Locate the cell with the specified text and output its [x, y] center coordinate. 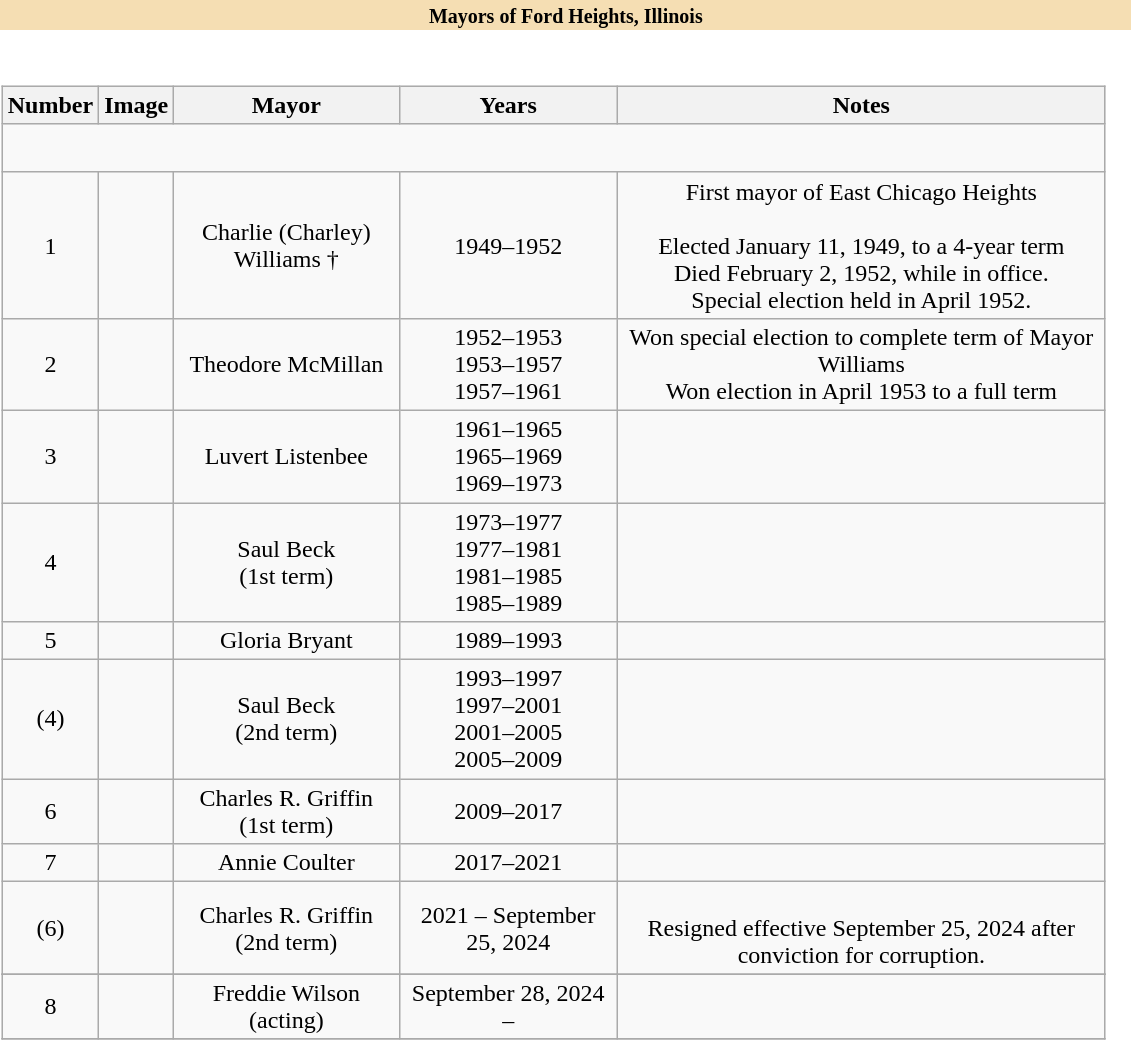
1993–1997 1997–2001 2001–2005 2005–2009 [508, 720]
7 [50, 863]
5 [50, 641]
(4) [50, 720]
1949–1952 [508, 245]
Gloria Bryant [286, 641]
3 [50, 456]
2017–2021 [508, 863]
Theodore McMillan [286, 364]
1 [50, 245]
Won special election to complete term of Mayor Williams Won election in April 1953 to a full term [861, 364]
1952–1953 1953–1957 1957–1961 [508, 364]
6 [50, 812]
Annie Coulter [286, 863]
Charlie (Charley) Williams † [286, 245]
Luvert Listenbee [286, 456]
September 28, 2024 – [508, 1006]
(6) [50, 928]
Number [50, 105]
Image [136, 105]
2 [50, 364]
8 [50, 1006]
Notes [861, 105]
2009–2017 [508, 812]
Saul Beck (2nd term) [286, 720]
2021 – September 25, 2024 [508, 928]
1973–19771977–1981 1981–1985 1985–1989 [508, 562]
1961–1965 1965–1969 1969–1973 [508, 456]
4 [50, 562]
Years [508, 105]
Mayor [286, 105]
Saul Beck (1st term) [286, 562]
Resigned effective September 25, 2024 after conviction for corruption. [861, 928]
Freddie Wilson (acting) [286, 1006]
1989–1993 [508, 641]
Charles R. Griffin (2nd term) [286, 928]
Charles R. Griffin (1st term) [286, 812]
